From the cell containing the given text, extract its center point as (X, Y) coordinate. 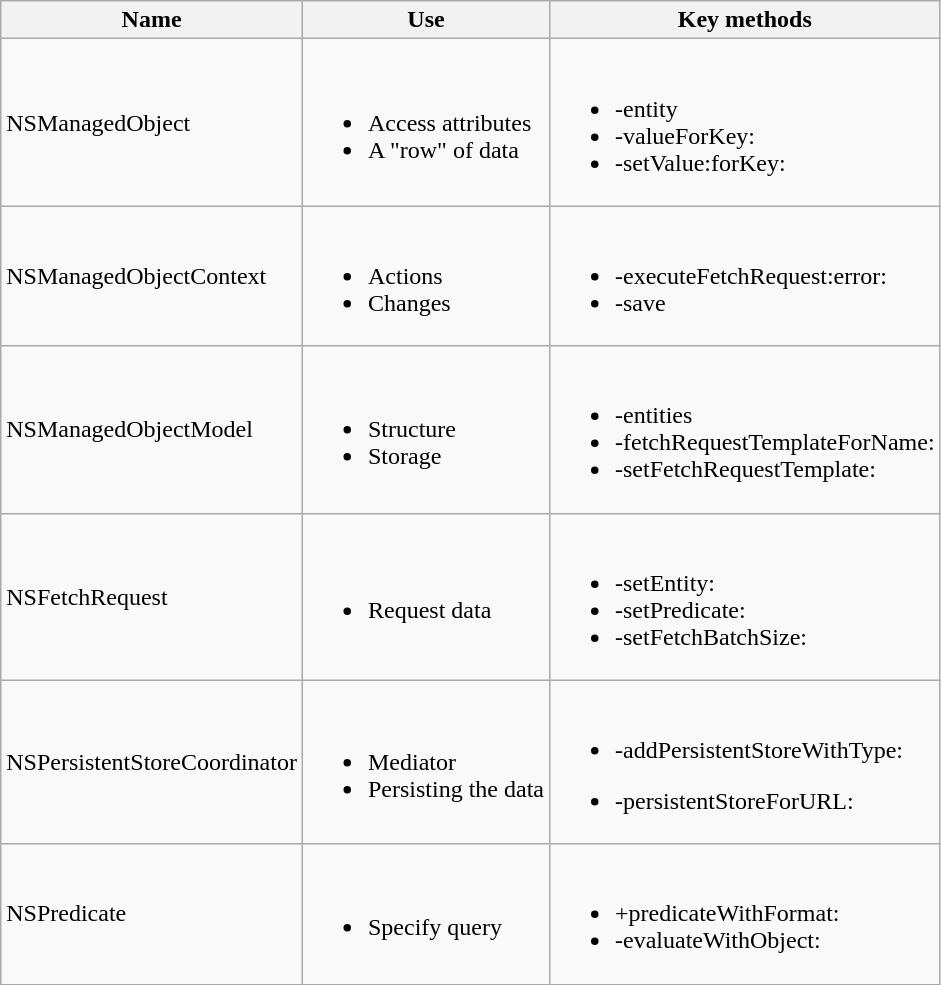
Specify query (426, 914)
-executeFetchRequest:error:-save (744, 276)
NSManagedObjectModel (152, 430)
NSManagedObject (152, 122)
-setEntity:-setPredicate:-setFetchBatchSize: (744, 596)
-addPersistentStoreWithType:-persistentStoreForURL: (744, 762)
Use (426, 20)
MediatorPersisting the data (426, 762)
-entities-fetchRequestTemplateForName:-setFetchRequestTemplate: (744, 430)
Access attributesA "row" of data (426, 122)
Key methods (744, 20)
NSManagedObjectContext (152, 276)
Request data (426, 596)
NSPersistentStoreCoordinator (152, 762)
Name (152, 20)
+predicateWithFormat:-evaluateWithObject: (744, 914)
-entity-valueForKey:-setValue:forKey: (744, 122)
StructureStorage (426, 430)
NSPredicate (152, 914)
ActionsChanges (426, 276)
NSFetchRequest (152, 596)
